Return the (x, y) coordinate for the center point of the cell that contains the specified text.  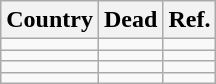
Dead (130, 20)
Country (50, 20)
Ref. (190, 20)
